Search for the cell housing the specified text and yield its (x, y) center coordinate. 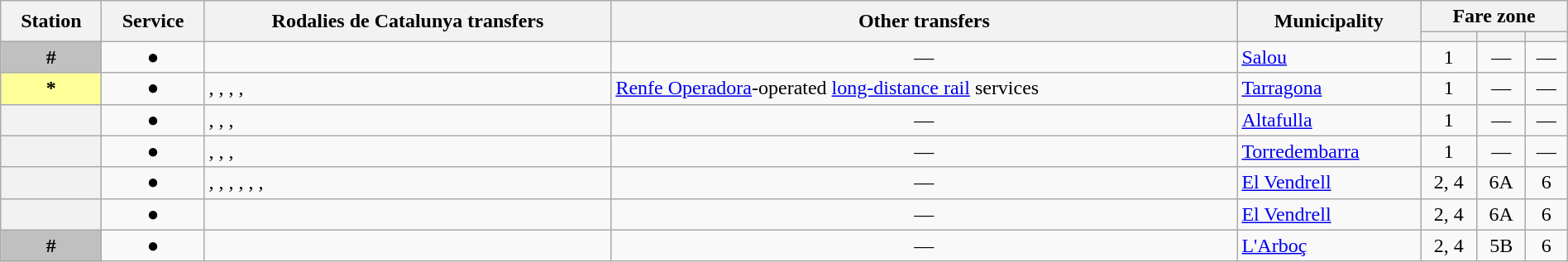
* (51, 88)
L'Arboç (1329, 245)
, , , , (408, 88)
, , , , , , (408, 183)
Altafulla (1329, 120)
Rodalies de Catalunya transfers (408, 21)
Renfe Operadora-operated long-distance rail services (925, 88)
Municipality (1329, 21)
Station (51, 21)
Other transfers (925, 21)
Fare zone (1494, 17)
Salou (1329, 57)
Tarragona (1329, 88)
Service (153, 21)
5B (1501, 245)
Torredembarra (1329, 151)
